Locate the cell with the specified text and output its (X, Y) center coordinate. 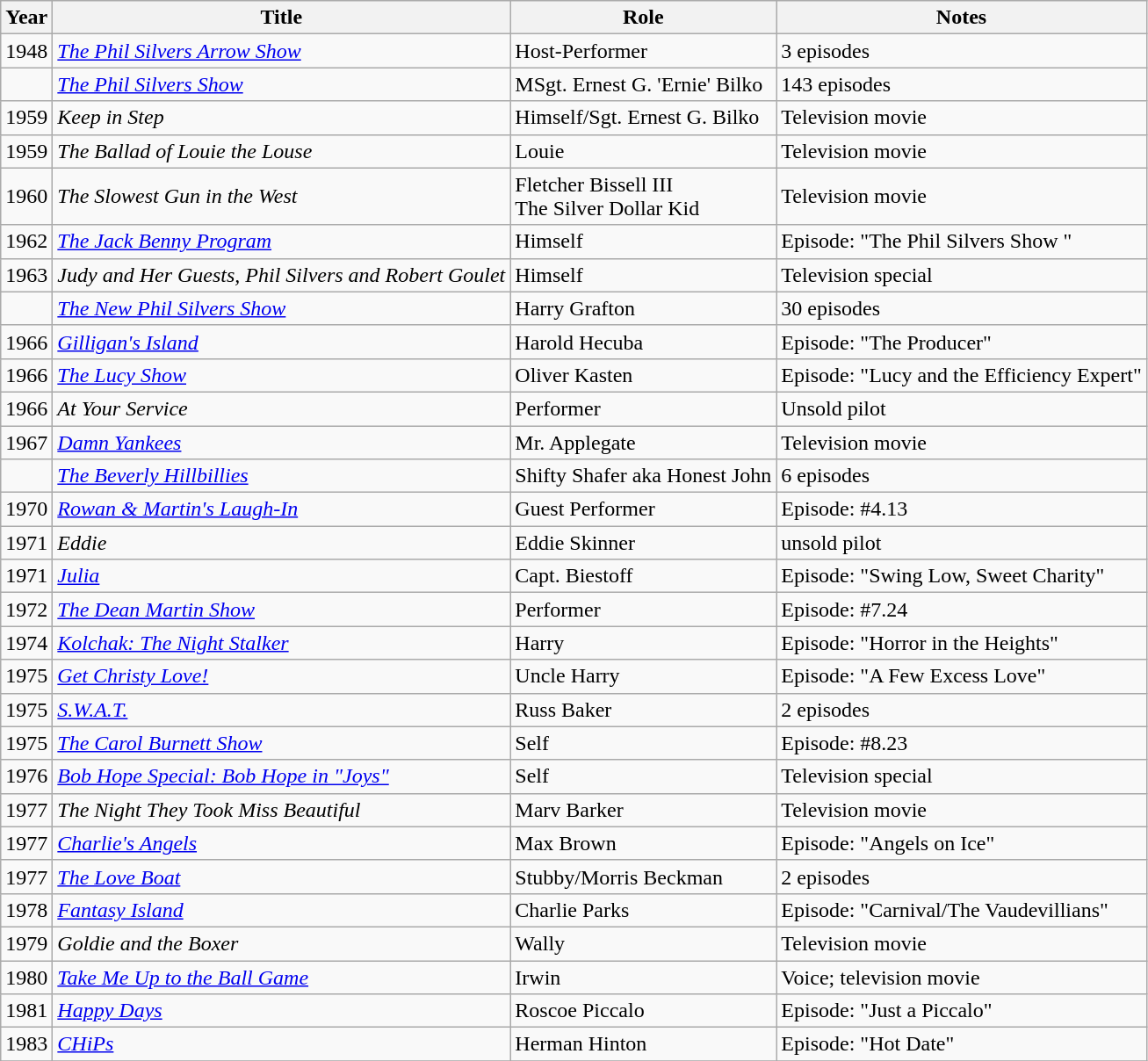
3 episodes (961, 51)
The Love Boat (281, 877)
1970 (26, 509)
Happy Days (281, 1011)
MSgt. Ernest G. 'Ernie' Bilko (643, 84)
Harry (643, 643)
Julia (281, 576)
Herman Hinton (643, 1044)
Harry Grafton (643, 308)
Charlie's Angels (281, 843)
Stubby/Morris Beckman (643, 877)
Episode: "The Phil Silvers Show " (961, 242)
CHiPs (281, 1044)
Episode: "Swing Low, Sweet Charity" (961, 576)
1976 (26, 776)
S.W.A.T. (281, 710)
The Slowest Gun in the West (281, 197)
The Lucy Show (281, 375)
1981 (26, 1011)
1978 (26, 910)
Episode: #4.13 (961, 509)
Notes (961, 18)
Episode: "Angels on Ice" (961, 843)
1962 (26, 242)
The Night They Took Miss Beautiful (281, 810)
Mr. Applegate (643, 442)
The Ballad of Louie the Louse (281, 151)
The Jack Benny Program (281, 242)
143 episodes (961, 84)
The Dean Martin Show (281, 610)
Get Christy Love! (281, 676)
1974 (26, 643)
Episode: "Just a Piccalo" (961, 1011)
Goldie and the Boxer (281, 943)
Take Me Up to the Ball Game (281, 978)
At Your Service (281, 408)
Gilligan's Island (281, 342)
Judy and Her Guests, Phil Silvers and Robert Goulet (281, 275)
Episode: "Hot Date" (961, 1044)
The Carol Burnett Show (281, 743)
1960 (26, 197)
Eddie Skinner (643, 543)
Oliver Kasten (643, 375)
Max Brown (643, 843)
Uncle Harry (643, 676)
Roscoe Piccalo (643, 1011)
Capt. Biestoff (643, 576)
Episode: "Horror in the Heights" (961, 643)
Irwin (643, 978)
The Phil Silvers Show (281, 84)
Damn Yankees (281, 442)
Episode: "A Few Excess Love" (961, 676)
unsold pilot (961, 543)
Episode: #8.23 (961, 743)
The Phil Silvers Arrow Show (281, 51)
1972 (26, 610)
Voice; television movie (961, 978)
Year (26, 18)
Charlie Parks (643, 910)
Unsold pilot (961, 408)
1979 (26, 943)
1980 (26, 978)
Marv Barker (643, 810)
Russ Baker (643, 710)
6 episodes (961, 476)
Keep in Step (281, 118)
Fletcher Bissell III The Silver Dollar Kid (643, 197)
Fantasy Island (281, 910)
Himself/Sgt. Ernest G. Bilko (643, 118)
Kolchak: The Night Stalker (281, 643)
Shifty Shafer aka Honest John (643, 476)
1967 (26, 442)
Episode: "Carnival/The Vaudevillians" (961, 910)
The Beverly Hillbillies (281, 476)
Rowan & Martin's Laugh-In (281, 509)
30 episodes (961, 308)
1963 (26, 275)
Host-Performer (643, 51)
Eddie (281, 543)
Guest Performer (643, 509)
Episode: "The Producer" (961, 342)
1983 (26, 1044)
1948 (26, 51)
Title (281, 18)
Episode: "Lucy and the Efficiency Expert" (961, 375)
Wally (643, 943)
Episode: #7.24 (961, 610)
Bob Hope Special: Bob Hope in "Joys" (281, 776)
Louie (643, 151)
The New Phil Silvers Show (281, 308)
Harold Hecuba (643, 342)
Role (643, 18)
